For the text-containing cell, return its midpoint in [x, y] coordinate format. 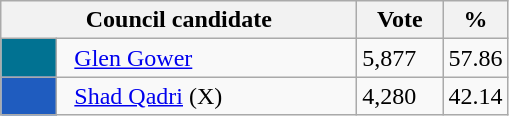
Vote [400, 20]
42.14 [476, 96]
Council candidate [179, 20]
Glen Gower [207, 58]
% [476, 20]
Shad Qadri (X) [207, 96]
5,877 [400, 58]
4,280 [400, 96]
57.86 [476, 58]
